Output the (x, y) coordinate of the center of the cell containing the given text.  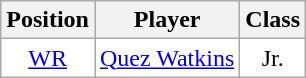
Player (166, 20)
WR (48, 58)
Jr. (273, 58)
Position (48, 20)
Quez Watkins (166, 58)
Class (273, 20)
